Find where the given text appears and provide that cell's center as [x, y] coordinate. 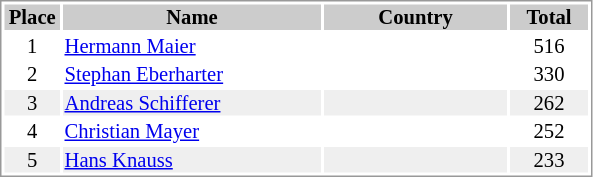
Hermann Maier [192, 46]
Christian Mayer [192, 131]
1 [32, 46]
Name [192, 17]
Place [32, 17]
262 [549, 103]
252 [549, 131]
Country [416, 17]
2 [32, 75]
3 [32, 103]
4 [32, 131]
Hans Knauss [192, 160]
330 [549, 75]
516 [549, 46]
Andreas Schifferer [192, 103]
5 [32, 160]
Total [549, 17]
Stephan Eberharter [192, 75]
233 [549, 160]
